Identify which cell holds the provided text, then report its (X, Y) central coordinate. 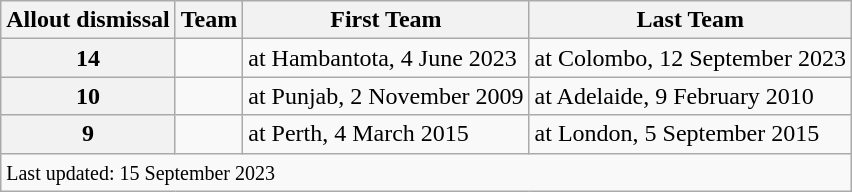
at London, 5 September 2015 (690, 134)
Team (209, 20)
9 (88, 134)
Last Team (690, 20)
10 (88, 96)
Allout dismissal (88, 20)
at Adelaide, 9 February 2010 (690, 96)
First Team (386, 20)
at Hambantota, 4 June 2023 (386, 58)
at Perth, 4 March 2015 (386, 134)
14 (88, 58)
at Colombo, 12 September 2023 (690, 58)
Last updated: 15 September 2023 (426, 172)
at Punjab, 2 November 2009 (386, 96)
